Capture the cell that displays the provided text and extract its [X, Y] central coordinate. 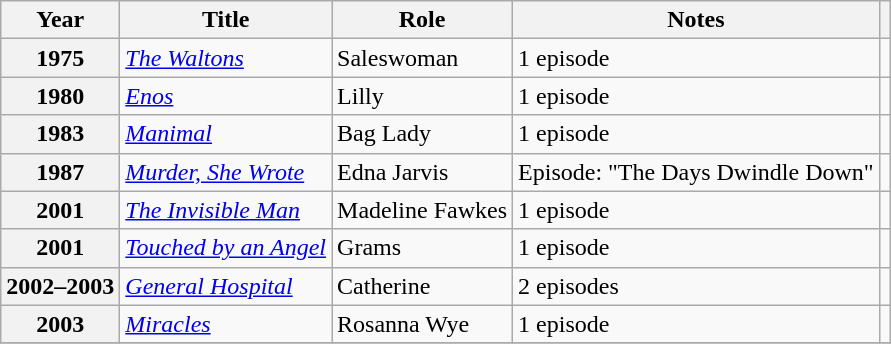
2003 [60, 324]
General Hospital [226, 286]
Saleswoman [422, 58]
The Invisible Man [226, 210]
1980 [60, 96]
Miracles [226, 324]
Catherine [422, 286]
Enos [226, 96]
1975 [60, 58]
Edna Jarvis [422, 172]
Grams [422, 248]
Rosanna Wye [422, 324]
Title [226, 20]
Lilly [422, 96]
The Waltons [226, 58]
Manimal [226, 134]
Touched by an Angel [226, 248]
1983 [60, 134]
1987 [60, 172]
Madeline Fawkes [422, 210]
Role [422, 20]
2002–2003 [60, 286]
Year [60, 20]
Bag Lady [422, 134]
Episode: "The Days Dwindle Down" [696, 172]
Notes [696, 20]
2 episodes [696, 286]
Murder, She Wrote [226, 172]
